Pinpoint the cell where the given text exists, returning its (x, y) midpoint coordinate. 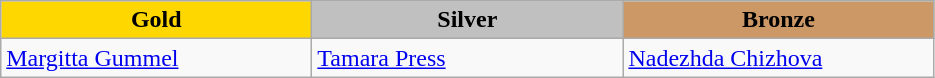
Gold (156, 20)
Tamara Press (468, 58)
Margitta Gummel (156, 58)
Nadezhda Chizhova (778, 58)
Bronze (778, 20)
Silver (468, 20)
